Detect which cell encompasses the target text, then output its (X, Y) center coordinate. 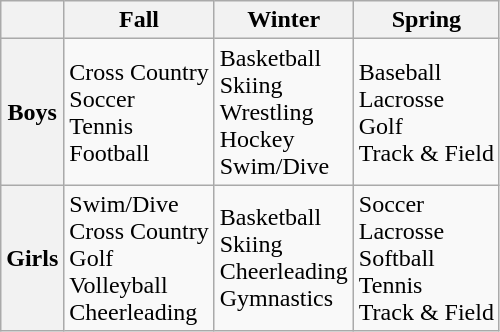
SoccerLacrosseSoftballTennisTrack & Field (426, 258)
Spring (426, 20)
Swim/DiveCross CountryGolfVolleyballCheerleading (139, 258)
Boys (32, 112)
BasketballSkiingWrestlingHockeySwim/Dive (284, 112)
BaseballLacrosseGolfTrack & Field (426, 112)
Girls (32, 258)
BasketballSkiingCheerleadingGymnastics (284, 258)
Cross CountrySoccerTennisFootball (139, 112)
Winter (284, 20)
Fall (139, 20)
